Extract the (x, y) coordinate from the center of the cell holding the provided text.  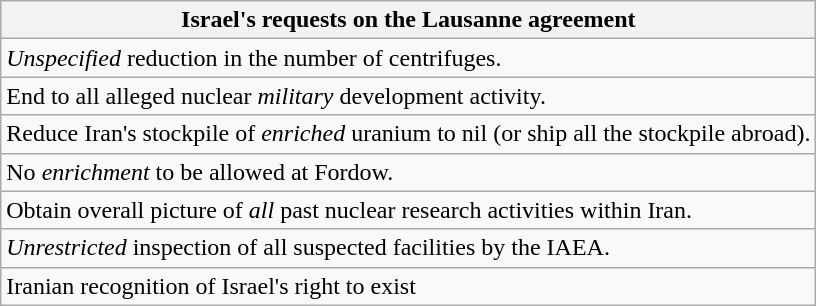
Unspecified reduction in the number of centrifuges. (408, 58)
Unrestricted inspection of all suspected facilities by the IAEA. (408, 248)
No enrichment to be allowed at Fordow. (408, 172)
End to all alleged nuclear military development activity. (408, 96)
Iranian recognition of Israel's right to exist (408, 286)
Obtain overall picture of all past nuclear research activities within Iran. (408, 210)
Reduce Iran's stockpile of enriched uranium to nil (or ship all the stockpile abroad). (408, 134)
Israel's requests on the Lausanne agreement (408, 20)
